Search for the cell housing the specified text and yield its [x, y] center coordinate. 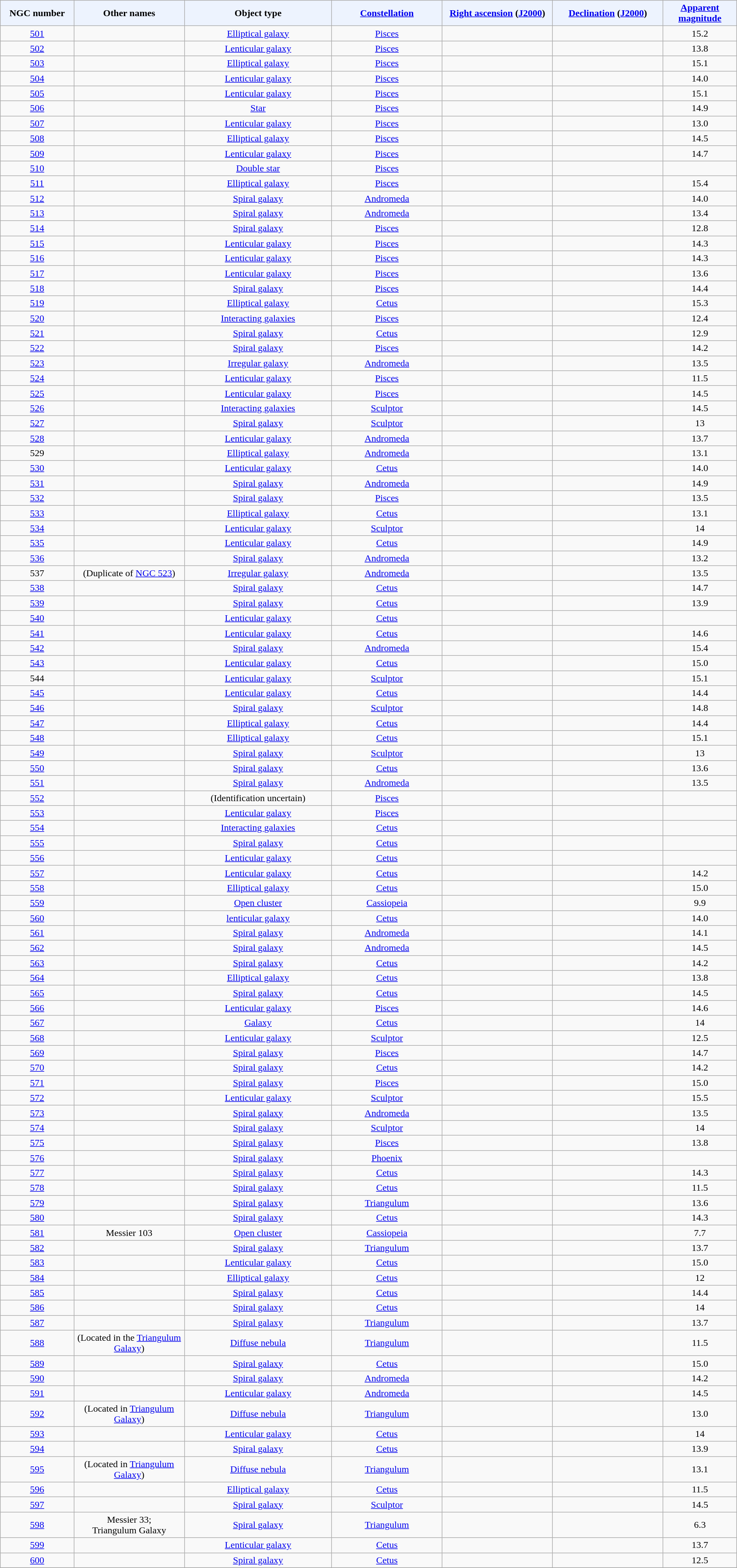
12.8 [700, 228]
539 [37, 603]
538 [37, 588]
589 [37, 1363]
6.3 [700, 1525]
520 [37, 318]
581 [37, 1233]
Messier 33;Triangulum Galaxy [129, 1525]
12.4 [700, 318]
Declination (J2000) [608, 13]
568 [37, 1038]
516 [37, 258]
541 [37, 633]
570 [37, 1068]
577 [37, 1173]
548 [37, 738]
527 [37, 423]
537 [37, 573]
561 [37, 933]
Apparent magnitude [700, 13]
549 [37, 753]
534 [37, 528]
546 [37, 708]
(Identification uncertain) [258, 798]
580 [37, 1218]
531 [37, 483]
Right ascension (J2000) [498, 13]
566 [37, 1008]
574 [37, 1128]
571 [37, 1083]
550 [37, 768]
535 [37, 543]
592 [37, 1413]
594 [37, 1449]
584 [37, 1278]
536 [37, 558]
511 [37, 183]
Phoenix [387, 1158]
591 [37, 1393]
543 [37, 663]
530 [37, 468]
586 [37, 1308]
544 [37, 678]
522 [37, 348]
542 [37, 648]
562 [37, 948]
526 [37, 408]
(Located in the Triangulum Galaxy) [129, 1343]
510 [37, 168]
513 [37, 213]
7.7 [700, 1233]
590 [37, 1378]
599 [37, 1545]
588 [37, 1343]
578 [37, 1188]
532 [37, 498]
14.8 [700, 708]
569 [37, 1053]
598 [37, 1525]
600 [37, 1560]
579 [37, 1203]
514 [37, 228]
545 [37, 693]
565 [37, 993]
501 [37, 33]
523 [37, 363]
Star [258, 108]
593 [37, 1434]
528 [37, 438]
13.2 [700, 558]
(Duplicate of NGC 523) [129, 573]
558 [37, 888]
509 [37, 153]
573 [37, 1113]
Object type [258, 13]
506 [37, 108]
12 [700, 1278]
564 [37, 978]
504 [37, 78]
555 [37, 843]
575 [37, 1143]
Double star [258, 168]
503 [37, 63]
540 [37, 618]
553 [37, 813]
559 [37, 903]
13.4 [700, 213]
9.9 [700, 903]
557 [37, 873]
508 [37, 138]
502 [37, 48]
533 [37, 513]
547 [37, 723]
563 [37, 963]
552 [37, 798]
14.1 [700, 933]
524 [37, 378]
15.5 [700, 1098]
517 [37, 273]
560 [37, 918]
583 [37, 1263]
12.9 [700, 333]
582 [37, 1248]
576 [37, 1158]
Constellation [387, 13]
595 [37, 1469]
Messier 103 [129, 1233]
15.2 [700, 33]
567 [37, 1023]
587 [37, 1323]
525 [37, 393]
551 [37, 783]
515 [37, 243]
529 [37, 453]
lenticular galaxy [258, 918]
505 [37, 93]
15.3 [700, 303]
572 [37, 1098]
Other names [129, 13]
596 [37, 1490]
507 [37, 123]
556 [37, 858]
521 [37, 333]
518 [37, 288]
554 [37, 828]
512 [37, 198]
NGC number [37, 13]
597 [37, 1505]
519 [37, 303]
Galaxy [258, 1023]
585 [37, 1293]
